Identify which cell holds the provided text, then report its (x, y) central coordinate. 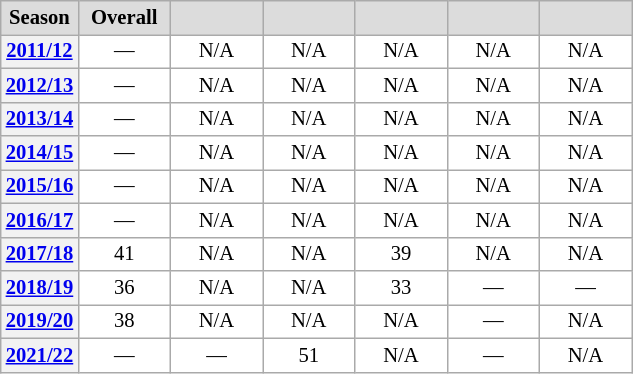
2016/17 (40, 220)
2017/18 (40, 254)
51 (309, 355)
2015/16 (40, 186)
2013/14 (40, 119)
2019/20 (40, 321)
2011/12 (40, 51)
41 (124, 254)
2014/15 (40, 153)
39 (401, 254)
2021/22 (40, 355)
2018/19 (40, 287)
Overall (124, 17)
36 (124, 287)
Season (40, 17)
38 (124, 321)
2012/13 (40, 85)
33 (401, 287)
